Extract the [X, Y] coordinate from the center of the cell holding the provided text.  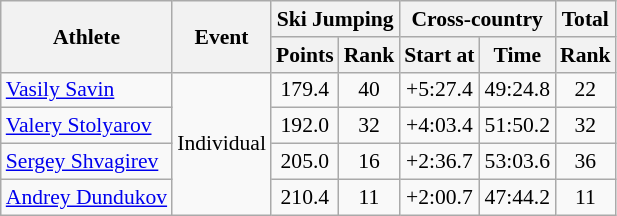
+2:36.7 [439, 162]
16 [370, 162]
Individual [222, 143]
Vasily Savin [86, 90]
+2:00.7 [439, 197]
40 [370, 90]
36 [586, 162]
Total [586, 19]
Valery Stolyarov [86, 126]
205.0 [305, 162]
Time [518, 55]
Ski Jumping [335, 19]
51:50.2 [518, 126]
192.0 [305, 126]
Event [222, 36]
49:24.8 [518, 90]
Start at [439, 55]
+5:27.4 [439, 90]
47:44.2 [518, 197]
Points [305, 55]
Cross-country [477, 19]
179.4 [305, 90]
210.4 [305, 197]
Athlete [86, 36]
53:03.6 [518, 162]
Sergey Shvagirev [86, 162]
+4:03.4 [439, 126]
Andrey Dundukov [86, 197]
22 [586, 90]
